Identify which cell holds the provided text, then report its (x, y) central coordinate. 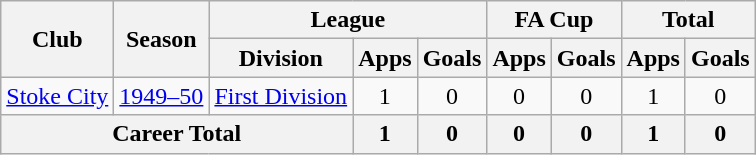
1949–50 (162, 96)
Division (281, 58)
Total (688, 20)
First Division (281, 96)
FA Cup (554, 20)
Stoke City (58, 96)
Season (162, 39)
Career Total (177, 134)
Club (58, 39)
League (348, 20)
